Locate the cell with the specified text and output its [X, Y] center coordinate. 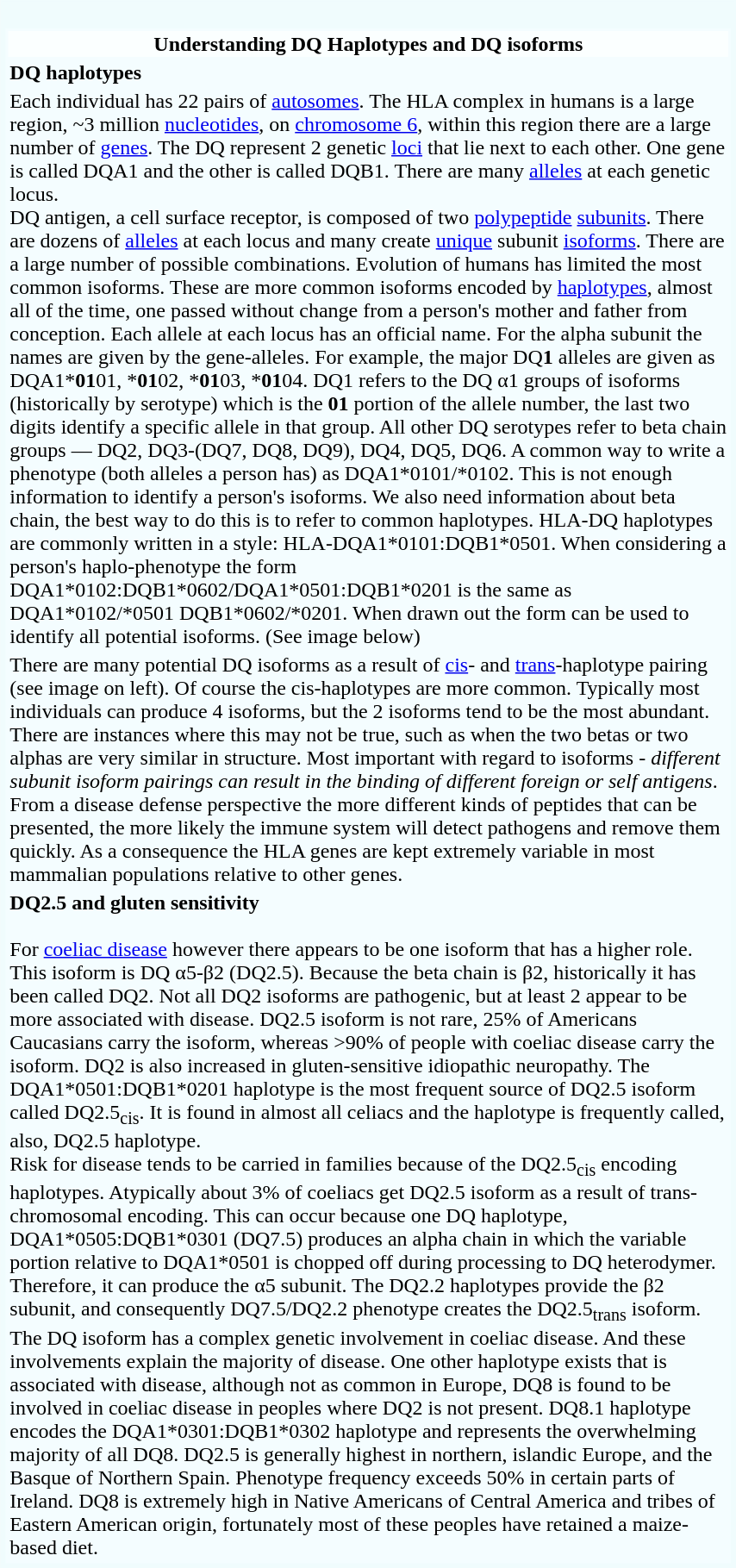
Understanding DQ Haplotypes and DQ isoforms [369, 44]
DQ haplotypes [369, 72]
